Extract the (x, y) coordinate from the center of the cell holding the provided text.  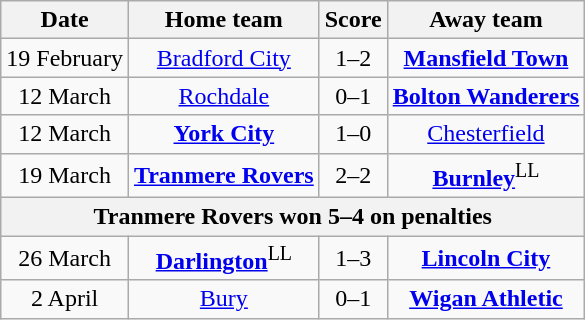
Bradford City (224, 58)
26 March (65, 258)
Home team (224, 20)
2–2 (353, 176)
Away team (486, 20)
Rochdale (224, 96)
Mansfield Town (486, 58)
Date (65, 20)
Chesterfield (486, 134)
19 March (65, 176)
Wigan Athletic (486, 299)
Score (353, 20)
1–2 (353, 58)
1–0 (353, 134)
1–3 (353, 258)
2 April (65, 299)
Tranmere Rovers (224, 176)
Lincoln City (486, 258)
19 February (65, 58)
BurnleyLL (486, 176)
DarlingtonLL (224, 258)
Bury (224, 299)
Bolton Wanderers (486, 96)
York City (224, 134)
Tranmere Rovers won 5–4 on penalties (293, 217)
